Search for the cell housing the specified text and yield its [X, Y] center coordinate. 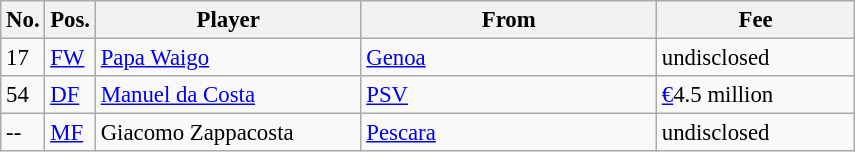
Pescara [509, 133]
Manuel da Costa [228, 95]
Giacomo Zappacosta [228, 133]
MF [70, 133]
From [509, 20]
No. [23, 20]
DF [70, 95]
Pos. [70, 20]
17 [23, 58]
FW [70, 58]
Fee [756, 20]
€4.5 million [756, 95]
Papa Waigo [228, 58]
54 [23, 95]
PSV [509, 95]
Genoa [509, 58]
Player [228, 20]
-- [23, 133]
